Return [X, Y] of the center of cell containing provided text 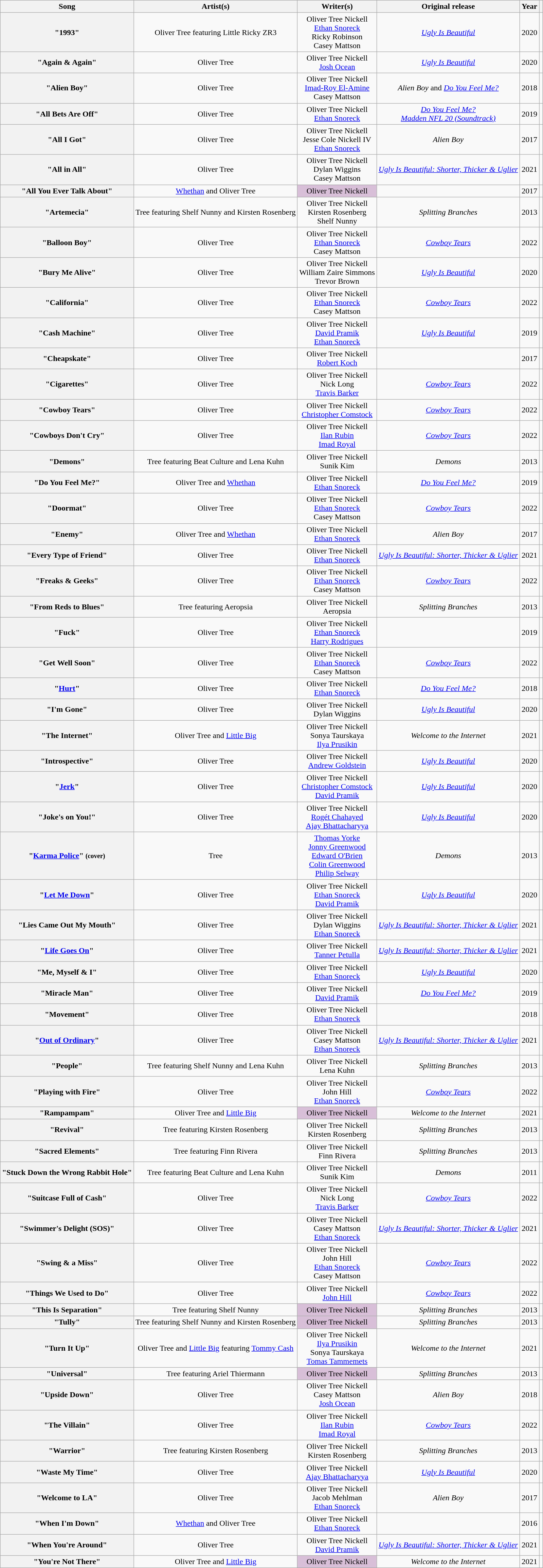
"The Internet" [67, 735]
"Karma Police" (cover) [67, 856]
"Balloon Boy" [67, 242]
Oliver Tree Nickell John Hill [337, 1293]
Oliver Tree Nickell Dylan Wiggins [337, 710]
Thomas Yorke Jonny Greenwood Edward O'Brien Colin Greenwood Philip Selway [337, 856]
"Life Goes On" [67, 950]
"Swimmer's Delight (SOS)" [67, 1228]
"All in All" [67, 170]
Alien Boy and Do You Feel Me? [448, 88]
Oliver Tree Nickell Ilya Prusikin Sonya Taurskaya Tomas Tammemets [337, 1348]
"Out of Ordinary" [67, 1040]
Year [530, 7]
Oliver Tree Nickell Christopher Comstock David Pramik [337, 787]
Do You Feel Me?Madden NFL 20 (Soundtrack) [448, 114]
Oliver Tree Nickell Aeropsia [337, 607]
"California" [67, 302]
Oliver Tree Nickell Finn Rivera [337, 1151]
"Things We Used to Do" [67, 1293]
Oliver Tree Nickell Dylan Wiggins Casey Mattson [337, 170]
Oliver Tree Nickell Ethan Snoreck Ricky Robinson Casey Mattson [337, 32]
"Swing & a Miss" [67, 1263]
"Alien Boy" [67, 88]
Original release [448, 7]
"Movement" [67, 1015]
"All Bets Are Off" [67, 114]
"When You're Around" [67, 1545]
"Cigarettes" [67, 384]
"Warrior" [67, 1451]
"From Reds to Blues" [67, 607]
Oliver Tree Nickell John Hill Ethan Snoreck [337, 1091]
Oliver Tree Nickell Robert Koch [337, 359]
"Rampampam" [67, 1113]
"Again & Again" [67, 62]
Tree featuring Ariel Thiermann [216, 1374]
"You're Not There" [67, 1562]
Oliver Tree Nickell David Pramik Ethan Snoreck [337, 333]
Oliver Tree Nickell Ethan Snoreck David Pramik [337, 895]
"Artemecia" [67, 212]
"Hurt" [67, 688]
"Get Well Soon" [67, 662]
"This Is Separation" [67, 1310]
"Upside Down" [67, 1395]
Oliver Tree Nickell Jacob Mehlman Ethan Snoreck [337, 1498]
"I'm Gone" [67, 710]
"Waste My Time" [67, 1472]
Oliver Tree Nickell Sonya Taurskaya Ilya Prusikin [337, 735]
Tree featuring Aeropsia [216, 607]
Oliver Tree Nickell Dylan Wiggins Ethan Snoreck [337, 925]
"Turn It Up" [67, 1348]
Oliver Tree Nickell Lena Kuhn [337, 1066]
Oliver Tree and Little Big featuring Tommy Cash [216, 1348]
"Stuck Down the Wrong Rabbit Hole" [67, 1172]
"Bury Me Alive" [67, 272]
"Let Me Down" [67, 895]
"Cowboys Don't Cry" [67, 436]
Tree featuring Shelf Nunny and Lena Kuhn [216, 1066]
"1993" [67, 32]
"Tully" [67, 1322]
"Miracle Man" [67, 993]
"Demons" [67, 461]
Oliver Tree Nickell Jesse Cole Nickell IV Ethan Snoreck [337, 139]
Oliver Tree Nickell Ethan Snoreck Harry Rodrigues [337, 632]
"Sacred Elements" [67, 1151]
Oliver Tree Nickell Kirsten Rosenberg Shelf Nunny [337, 212]
"Cheapskate" [67, 359]
"Doormat" [67, 508]
Oliver Tree Nickell Tanner Petulla [337, 950]
"Joke's on You!" [67, 817]
"Me, Myself & I" [67, 972]
"All I Got" [67, 139]
"All You Ever Talk About" [67, 191]
Tree [216, 856]
"Universal" [67, 1374]
"The Villain" [67, 1425]
"Welcome to LA" [67, 1498]
"Lies Came Out My Mouth" [67, 925]
Oliver Tree Nickell Christopher Comstock [337, 410]
"Freaks & Geeks" [67, 581]
"Enemy" [67, 534]
Oliver Tree Nickell Andrew Goldstein [337, 761]
"Cowboy Tears" [67, 410]
"Fuck" [67, 632]
Oliver Tree Nickell Ajay Bhattacharyya [337, 1472]
Oliver Tree Nickell Josh Ocean [337, 62]
"Cash Machine" [67, 333]
Oliver Tree Nickell Casey Mattson Josh Ocean [337, 1395]
Song [67, 7]
Artist(s) [216, 7]
"Do You Feel Me?" [67, 482]
2011 [530, 1172]
"Playing with Fire" [67, 1091]
Oliver Tree Nickell William Zaire Simmons Trevor Brown [337, 272]
"When I'm Down" [67, 1523]
Oliver Tree Nickell Imad-Roy El-Amine Casey Mattson [337, 88]
"Suitcase Full of Cash" [67, 1198]
2016 [530, 1523]
Tree featuring Finn Rivera [216, 1151]
"Introspective" [67, 761]
Tree featuring Shelf Nunny [216, 1310]
"Every Type of Friend" [67, 555]
Oliver Tree Nickell John Hill Ethan Snoreck Casey Mattson [337, 1263]
"Jerk" [67, 787]
Oliver Tree featuring Little Ricky ZR3 [216, 32]
"People" [67, 1066]
Oliver Tree Nickell Rogét Chahayed Ajay Bhattacharyya [337, 817]
Writer(s) [337, 7]
"Revival" [67, 1130]
